Return [X, Y] of the center of cell containing provided text 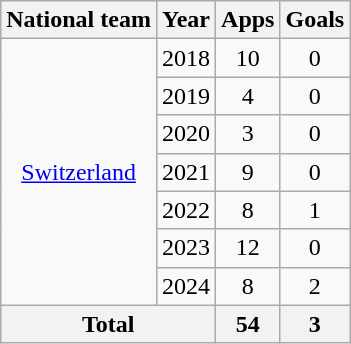
1 [315, 210]
2018 [186, 58]
2022 [186, 210]
National team [79, 20]
12 [248, 248]
Year [186, 20]
2020 [186, 134]
Switzerland [79, 172]
2021 [186, 172]
2023 [186, 248]
2 [315, 286]
Goals [315, 20]
2019 [186, 96]
10 [248, 58]
Apps [248, 20]
2024 [186, 286]
4 [248, 96]
Total [108, 324]
54 [248, 324]
9 [248, 172]
